Search for the cell housing the specified text and yield its [x, y] center coordinate. 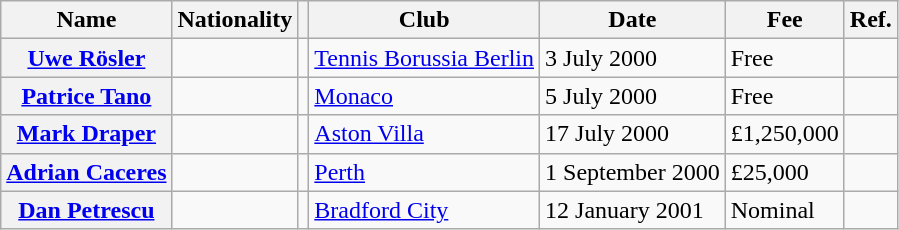
3 July 2000 [633, 58]
Ref. [870, 20]
Nationality [235, 20]
Name [86, 20]
5 July 2000 [633, 96]
Date [633, 20]
Patrice Tano [86, 96]
Nominal [784, 210]
Tennis Borussia Berlin [424, 58]
Bradford City [424, 210]
Aston Villa [424, 134]
1 September 2000 [633, 172]
£1,250,000 [784, 134]
Fee [784, 20]
17 July 2000 [633, 134]
Uwe Rösler [86, 58]
Club [424, 20]
Perth [424, 172]
Dan Petrescu [86, 210]
£25,000 [784, 172]
Monaco [424, 96]
12 January 2001 [633, 210]
Mark Draper [86, 134]
Adrian Caceres [86, 172]
